Determine the [x, y] coordinate at the center of the cell enclosing the given text.  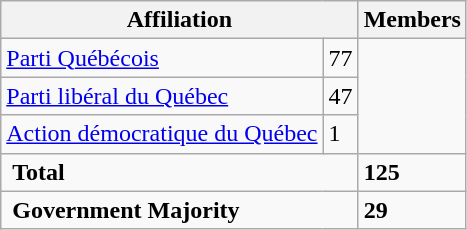
29 [412, 210]
Total [180, 172]
Government Majority [180, 210]
125 [412, 172]
Members [412, 20]
Action démocratique du Québec [162, 134]
Parti libéral du Québec [162, 96]
1 [340, 134]
Parti Québécois [162, 58]
Affiliation [180, 20]
47 [340, 96]
77 [340, 58]
